Identify which cell holds the provided text, then report its (X, Y) central coordinate. 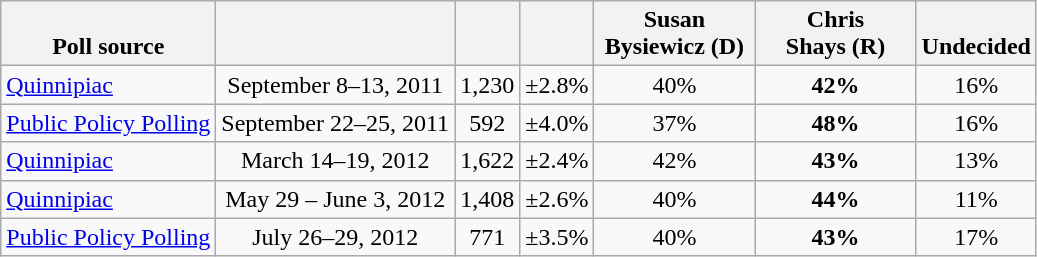
ChrisShays (R) (836, 34)
March 14–19, 2012 (336, 161)
September 22–25, 2011 (336, 123)
1,230 (488, 85)
1,622 (488, 161)
±4.0% (557, 123)
13% (976, 161)
Undecided (976, 34)
±3.5% (557, 237)
592 (488, 123)
44% (836, 199)
771 (488, 237)
May 29 – June 3, 2012 (336, 199)
17% (976, 237)
SusanBysiewicz (D) (674, 34)
1,408 (488, 199)
48% (836, 123)
±2.4% (557, 161)
July 26–29, 2012 (336, 237)
±2.8% (557, 85)
11% (976, 199)
±2.6% (557, 199)
Poll source (108, 34)
September 8–13, 2011 (336, 85)
37% (674, 123)
